Return the [x, y] coordinate for the center point of the cell that contains the specified text.  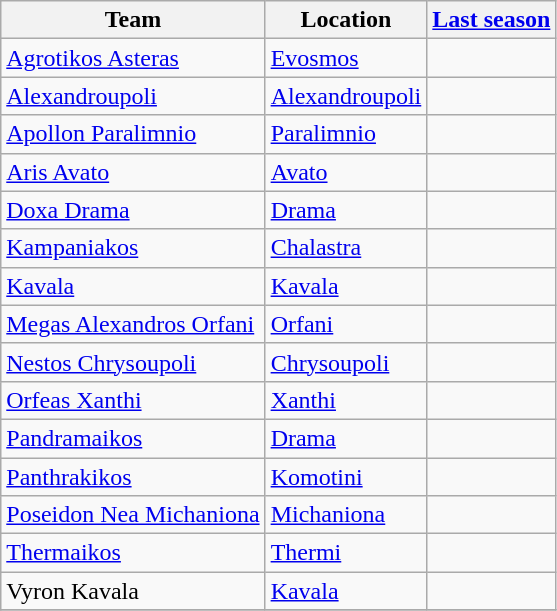
Last season [492, 20]
Doxa Drama [133, 210]
Team [133, 20]
Evosmos [346, 58]
Thermaikos [133, 553]
Orfani [346, 324]
Nestos Chrysoupoli [133, 362]
Chalastra [346, 248]
Location [346, 20]
Panthrakikos [133, 477]
Vyron Kavala [133, 591]
Xanthi [346, 400]
Apollon Paralimnio [133, 134]
Megas Alexandros Orfani [133, 324]
Agrotikos Asteras [133, 58]
Michaniona [346, 515]
Orfeas Xanthi [133, 400]
Thermi [346, 553]
Kampaniakos [133, 248]
Chrysoupoli [346, 362]
Pandramaikos [133, 438]
Aris Avato [133, 172]
Paralimnio [346, 134]
Komotini [346, 477]
Poseidon Nea Michaniona [133, 515]
Avato [346, 172]
